Scan for the cell matching the given text and deliver its [x, y] coordinate at center. 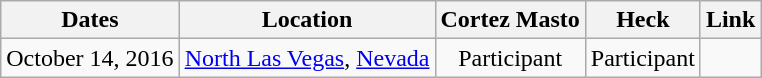
October 14, 2016 [90, 58]
North Las Vegas, Nevada [307, 58]
Link [730, 20]
Heck [642, 20]
Cortez Masto [510, 20]
Dates [90, 20]
Location [307, 20]
